From the cell containing the given text, extract its center point as [X, Y] coordinate. 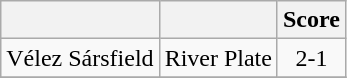
2-1 [311, 58]
Vélez Sársfield [80, 58]
River Plate [218, 58]
Score [311, 20]
